Pinpoint the cell where the given text exists, returning its (x, y) midpoint coordinate. 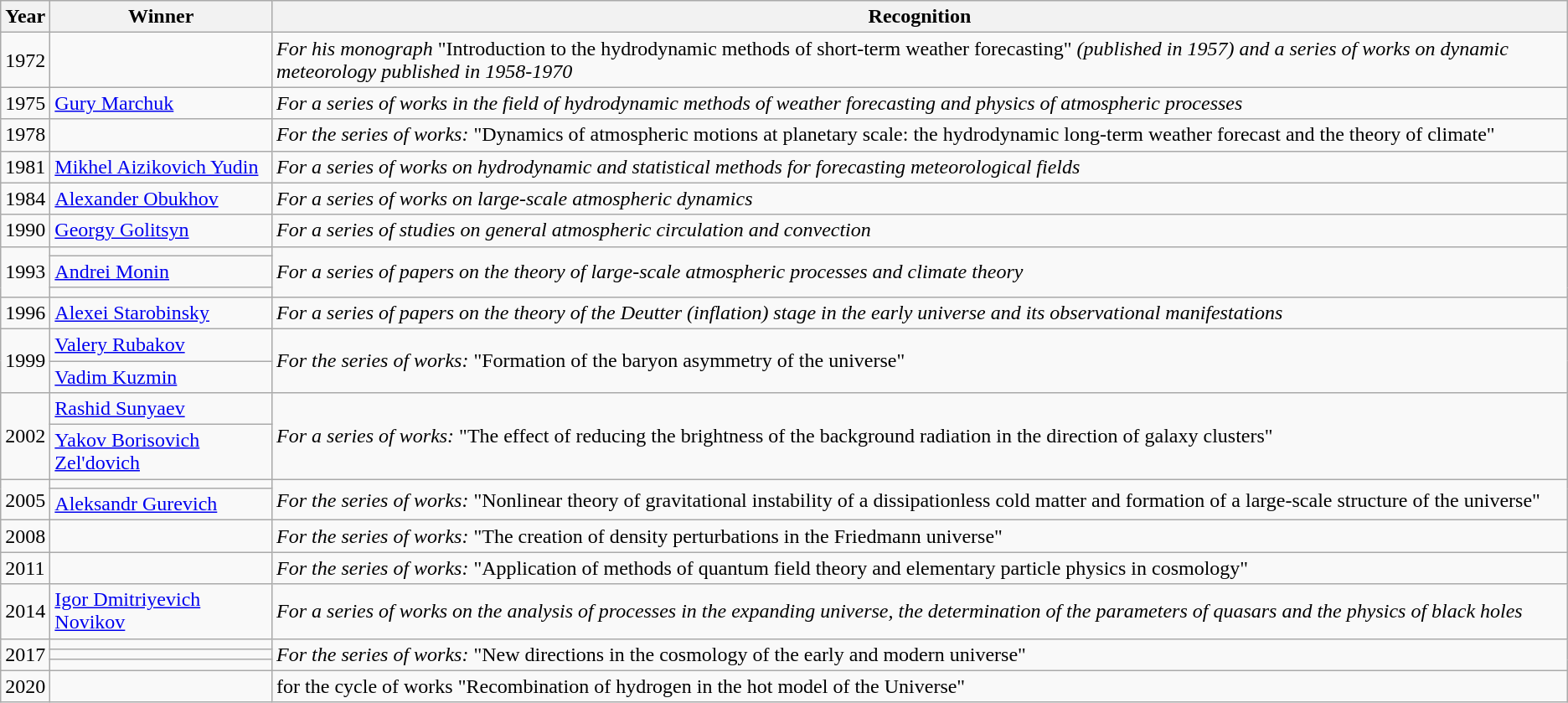
For a series of studies on general atmospheric circulation and convection (920, 230)
For the series of works: "Dynamics of atmospheric motions at planetary scale: the hydrodynamic long-term weather forecast and the theory of climate" (920, 135)
For a series of works in the field of hydrodynamic methods of weather forecasting and physics of atmospheric processes (920, 103)
1975 (25, 103)
2014 (25, 612)
1972 (25, 60)
Alexei Starobinsky (161, 313)
1984 (25, 199)
Winner (161, 17)
Mikhel Aizikovich Yudin (161, 167)
for the cycle of works "Recombination of hydrogen in the hot model of the Universe" (920, 686)
Andrei Monin (161, 271)
Recognition (920, 17)
Alexander Obukhov (161, 199)
2011 (25, 568)
For a series of papers on the theory of large-scale atmospheric processes and climate theory (920, 271)
Valery Rubakov (161, 344)
Vadim Kuzmin (161, 376)
1996 (25, 313)
Gury Marchuk (161, 103)
For the series of works: "New directions in the cosmology of the early and modern universe" (920, 654)
For a series of works on large-scale atmospheric dynamics (920, 199)
Year (25, 17)
2005 (25, 499)
For the series of works: "The creation of density perturbations in the Friedmann universe" (920, 536)
1981 (25, 167)
For a series of works on hydrodynamic and statistical methods for forecasting meteorological fields (920, 167)
Yakov Borisovich Zel'dovich (161, 452)
For the series of works: "Application of methods of quantum field theory and elementary particle physics in cosmology" (920, 568)
1993 (25, 271)
2020 (25, 686)
For the series of works: "Formation of the baryon asymmetry of the universe" (920, 360)
2008 (25, 536)
1999 (25, 360)
Aleksandr Gurevich (161, 504)
For a series of papers on the theory of the Deutter (inflation) stage in the early universe and its observational manifestations (920, 313)
1990 (25, 230)
2017 (25, 654)
Rashid Sunyaev (161, 409)
1978 (25, 135)
Igor Dmitriyevich Novikov (161, 612)
Georgy Golitsyn (161, 230)
For a series of works: "The effect of reducing the brightness of the background radiation in the direction of galaxy clusters" (920, 436)
2002 (25, 436)
